Provide the (x, y) coordinate of the cell's center where the given text is located.  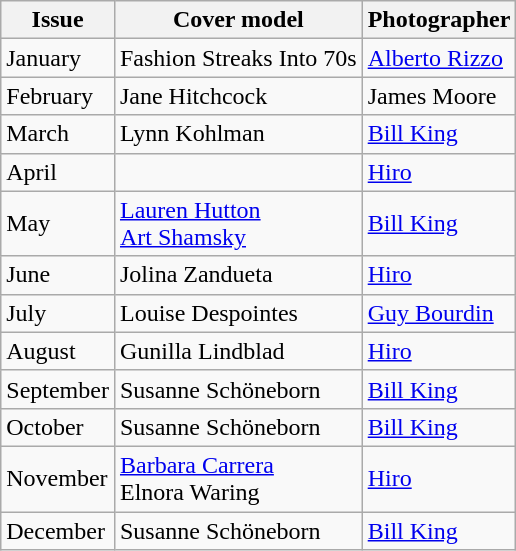
Cover model (238, 20)
December (58, 531)
June (58, 275)
Jolina Zandueta (238, 275)
Guy Bourdin (439, 313)
October (58, 427)
Jane Hitchcock (238, 96)
Photographer (439, 20)
January (58, 58)
Issue (58, 20)
November (58, 478)
August (58, 351)
Barbara CarreraElnora Waring (238, 478)
February (58, 96)
Lynn Kohlman (238, 134)
March (58, 134)
Louise Despointes (238, 313)
Lauren HuttonArt Shamsky (238, 224)
Gunilla Lindblad (238, 351)
July (58, 313)
James Moore (439, 96)
September (58, 389)
April (58, 172)
Alberto Rizzo (439, 58)
Fashion Streaks Into 70s (238, 58)
May (58, 224)
